Find where the given text appears and provide that cell's center as [x, y] coordinate. 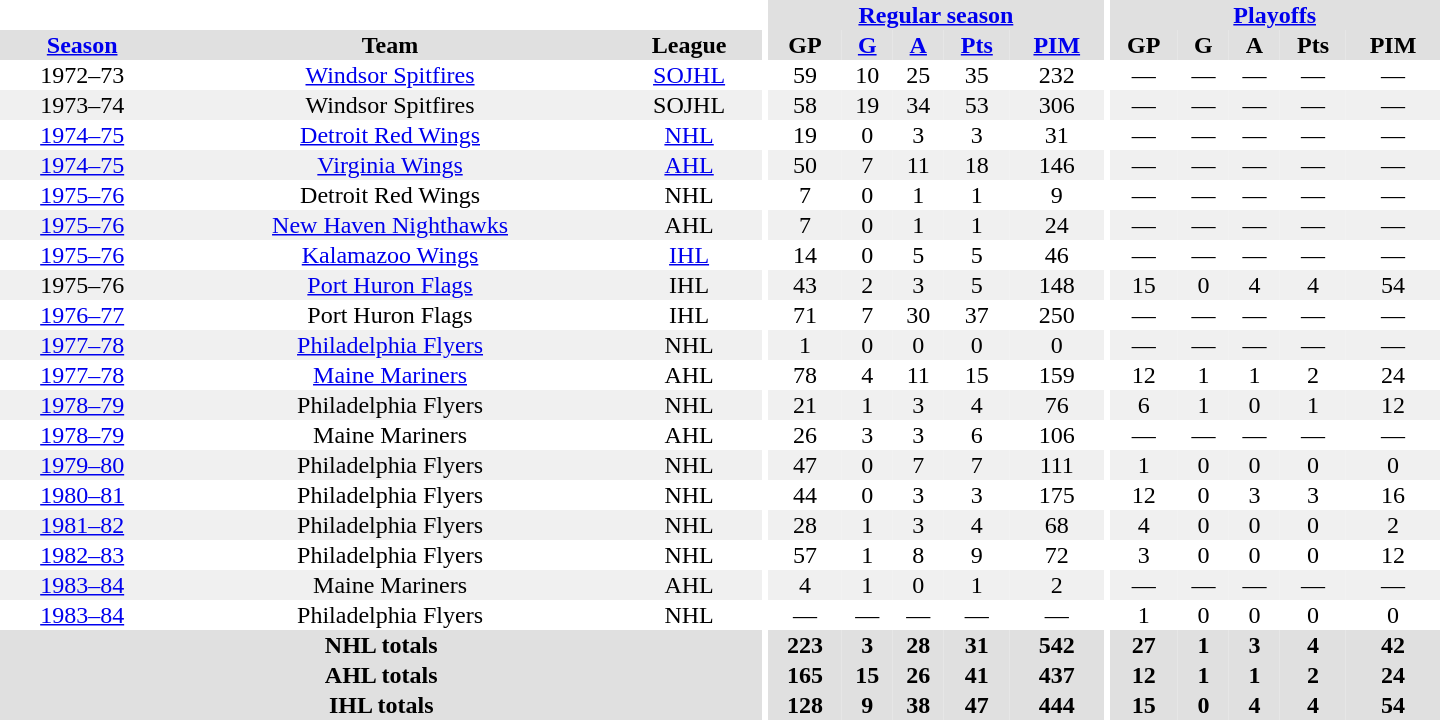
68 [1057, 525]
1973–74 [82, 105]
38 [918, 705]
111 [1057, 465]
71 [805, 315]
1979–80 [82, 465]
1976–77 [82, 315]
AHL totals [381, 675]
50 [805, 165]
Virginia Wings [390, 165]
175 [1057, 495]
57 [805, 555]
146 [1057, 165]
1980–81 [82, 495]
16 [1393, 495]
159 [1057, 375]
72 [1057, 555]
1982–83 [82, 555]
306 [1057, 105]
1981–82 [82, 525]
Regular season [936, 15]
Season [82, 45]
21 [805, 405]
53 [977, 105]
1972–73 [82, 75]
78 [805, 375]
Playoffs [1274, 15]
232 [1057, 75]
59 [805, 75]
IHL totals [381, 705]
New Haven Nighthawks [390, 225]
42 [1393, 645]
41 [977, 675]
58 [805, 105]
8 [918, 555]
Kalamazoo Wings [390, 255]
76 [1057, 405]
30 [918, 315]
NHL totals [381, 645]
46 [1057, 255]
10 [868, 75]
106 [1057, 435]
444 [1057, 705]
Team [390, 45]
44 [805, 495]
437 [1057, 675]
43 [805, 285]
35 [977, 75]
165 [805, 675]
37 [977, 315]
34 [918, 105]
542 [1057, 645]
250 [1057, 315]
223 [805, 645]
League [690, 45]
14 [805, 255]
18 [977, 165]
27 [1144, 645]
25 [918, 75]
128 [805, 705]
148 [1057, 285]
